Search for the cell housing the specified text and yield its (X, Y) center coordinate. 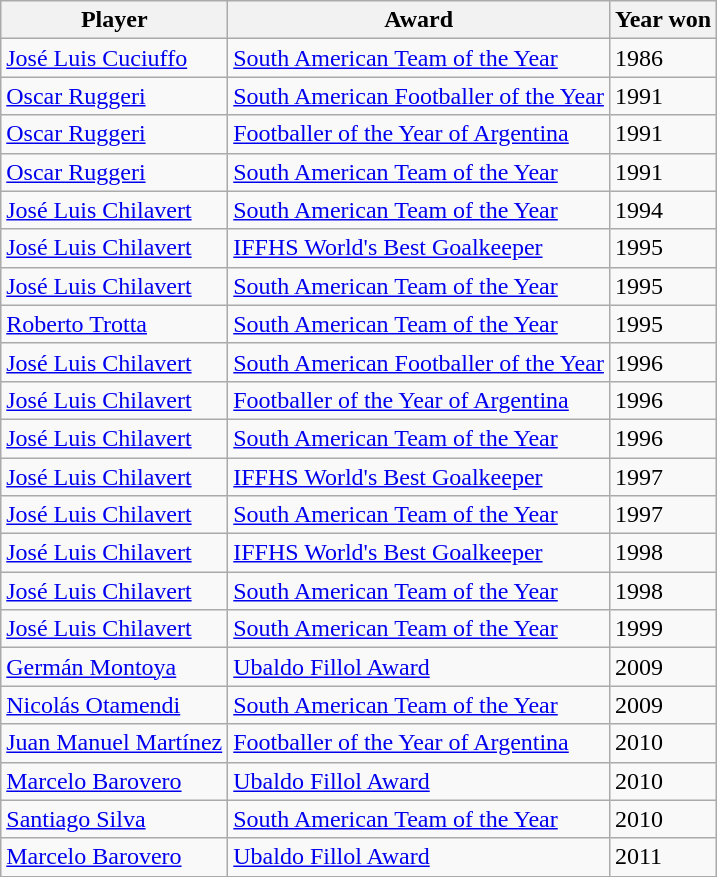
1994 (662, 210)
Santiago Silva (114, 819)
Juan Manuel Martínez (114, 743)
1999 (662, 629)
Award (419, 20)
Year won (662, 20)
1986 (662, 58)
José Luis Cuciuffo (114, 58)
Germán Montoya (114, 667)
Player (114, 20)
2011 (662, 857)
Roberto Trotta (114, 324)
Nicolás Otamendi (114, 705)
